Find where the given text appears and provide that cell's center as (x, y) coordinate. 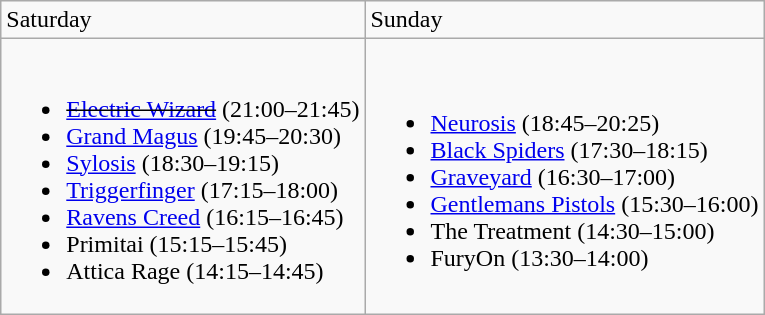
Sunday (564, 20)
Saturday (183, 20)
